Return the [X, Y] coordinate for the center point of the cell that contains the specified text.  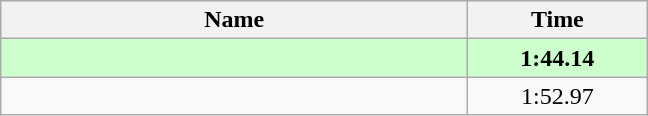
1:52.97 [558, 96]
Name [234, 20]
Time [558, 20]
1:44.14 [558, 58]
